Return the [x, y] coordinate for the center point of the cell that contains the specified text.  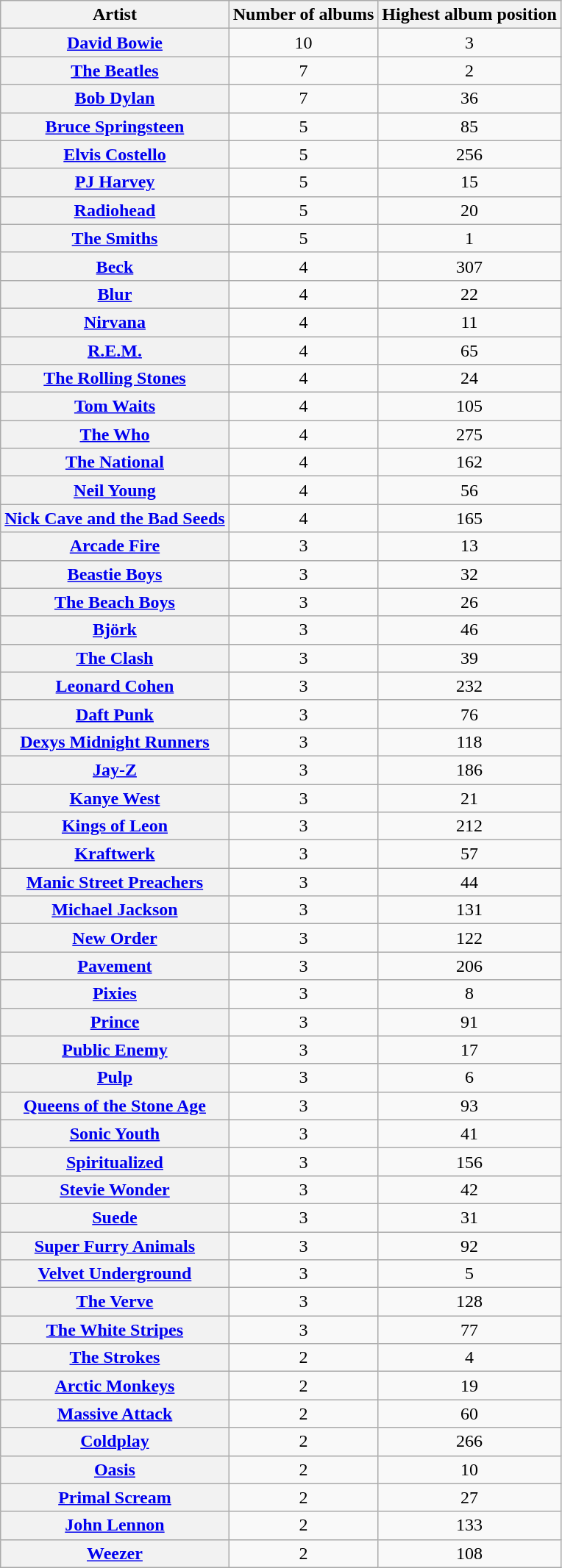
Bob Dylan [115, 99]
R.E.M. [115, 351]
24 [469, 379]
Bruce Springsteen [115, 126]
57 [469, 854]
Neil Young [115, 490]
92 [469, 1246]
Prince [115, 1022]
39 [469, 658]
42 [469, 1189]
19 [469, 1386]
27 [469, 1497]
56 [469, 490]
Kings of Leon [115, 826]
The Smiths [115, 238]
Dexys Midnight Runners [115, 742]
108 [469, 1553]
John Lennon [115, 1525]
Tom Waits [115, 407]
275 [469, 434]
Beck [115, 266]
26 [469, 602]
Kraftwerk [115, 854]
Michael Jackson [115, 910]
31 [469, 1217]
11 [469, 322]
232 [469, 686]
13 [469, 546]
Number of albums [303, 15]
Velvet Underground [115, 1274]
Sonic Youth [115, 1134]
93 [469, 1106]
Arcade Fire [115, 546]
The Rolling Stones [115, 379]
6 [469, 1078]
Daft Punk [115, 714]
David Bowie [115, 43]
128 [469, 1302]
Primal Scream [115, 1497]
Spiritualized [115, 1161]
Kanye West [115, 798]
The National [115, 462]
Beastie Boys [115, 574]
Manic Street Preachers [115, 882]
91 [469, 1022]
Blur [115, 294]
256 [469, 154]
Pulp [115, 1078]
212 [469, 826]
New Order [115, 938]
The White Stripes [115, 1330]
Highest album position [469, 15]
The Strokes [115, 1358]
Weezer [115, 1553]
22 [469, 294]
186 [469, 770]
Queens of the Stone Age [115, 1106]
131 [469, 910]
44 [469, 882]
41 [469, 1134]
The Beatles [115, 71]
Pavement [115, 966]
Super Furry Animals [115, 1246]
206 [469, 966]
Jay-Z [115, 770]
Nick Cave and the Bad Seeds [115, 518]
Leonard Cohen [115, 686]
The Clash [115, 658]
165 [469, 518]
65 [469, 351]
Radiohead [115, 210]
60 [469, 1414]
Coldplay [115, 1442]
32 [469, 574]
Stevie Wonder [115, 1189]
15 [469, 182]
36 [469, 99]
Björk [115, 630]
Oasis [115, 1469]
122 [469, 938]
The Beach Boys [115, 602]
Massive Attack [115, 1414]
Public Enemy [115, 1050]
Suede [115, 1217]
46 [469, 630]
PJ Harvey [115, 182]
Arctic Monkeys [115, 1386]
Pixies [115, 994]
307 [469, 266]
156 [469, 1161]
1 [469, 238]
The Who [115, 434]
Elvis Costello [115, 154]
8 [469, 994]
105 [469, 407]
17 [469, 1050]
133 [469, 1525]
Nirvana [115, 322]
77 [469, 1330]
20 [469, 210]
The Verve [115, 1302]
Artist [115, 15]
162 [469, 462]
266 [469, 1442]
76 [469, 714]
85 [469, 126]
118 [469, 742]
21 [469, 798]
